Output the (X, Y) coordinate of the center of the cell containing the given text.  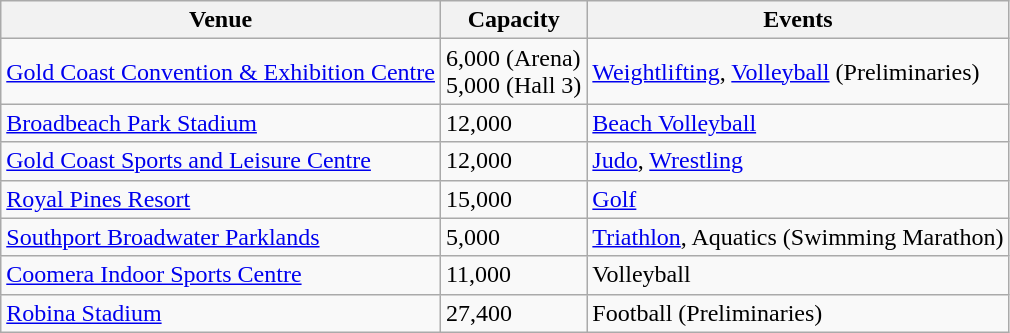
11,000 (513, 275)
5,000 (513, 237)
Weightlifting, Volleyball (Preliminaries) (798, 72)
Triathlon, Aquatics (Swimming Marathon) (798, 237)
Royal Pines Resort (221, 199)
Robina Stadium (221, 313)
15,000 (513, 199)
Coomera Indoor Sports Centre (221, 275)
6,000 (Arena)5,000 (Hall 3) (513, 72)
Southport Broadwater Parklands (221, 237)
Broadbeach Park Stadium (221, 123)
Capacity (513, 20)
Football (Preliminaries) (798, 313)
Beach Volleyball (798, 123)
Gold Coast Convention & Exhibition Centre (221, 72)
Events (798, 20)
Judo, Wrestling (798, 161)
27,400 (513, 313)
Gold Coast Sports and Leisure Centre (221, 161)
Golf (798, 199)
Venue (221, 20)
Volleyball (798, 275)
